Pinpoint the cell where the given text exists, returning its (X, Y) midpoint coordinate. 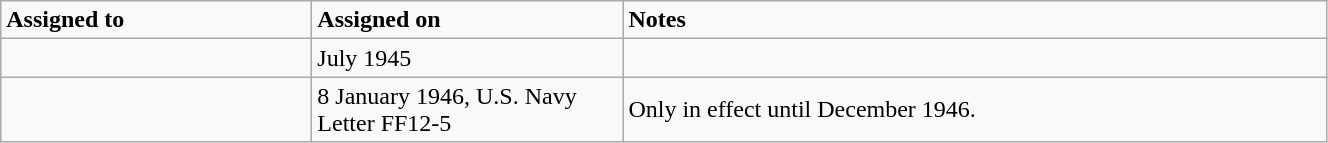
July 1945 (468, 58)
Assigned on (468, 20)
Assigned to (156, 20)
Only in effect until December 1946. (975, 110)
Notes (975, 20)
8 January 1946, U.S. Navy Letter FF12-5 (468, 110)
